Search for the cell housing the specified text and yield its [x, y] center coordinate. 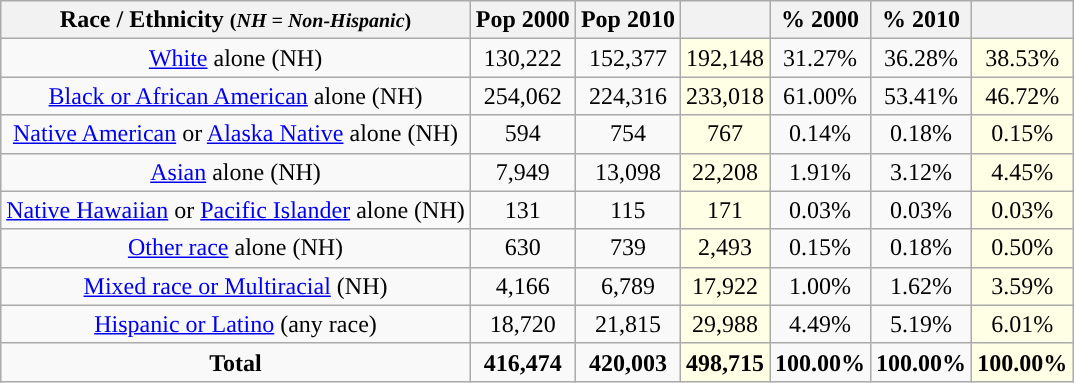
Pop 2010 [628, 20]
17,922 [724, 286]
Black or African American alone (NH) [236, 96]
1.62% [922, 286]
3.59% [1022, 286]
Total [236, 362]
18,720 [522, 324]
420,003 [628, 362]
21,815 [628, 324]
% 2000 [820, 20]
White alone (NH) [236, 58]
630 [522, 248]
38.53% [1022, 58]
6.01% [1022, 324]
0.14% [820, 134]
4.49% [820, 324]
Other race alone (NH) [236, 248]
22,208 [724, 172]
31.27% [820, 58]
Hispanic or Latino (any race) [236, 324]
115 [628, 210]
29,988 [724, 324]
Mixed race or Multiracial (NH) [236, 286]
5.19% [922, 324]
36.28% [922, 58]
46.72% [1022, 96]
416,474 [522, 362]
Race / Ethnicity (NH = Non-Hispanic) [236, 20]
4.45% [1022, 172]
Native Hawaiian or Pacific Islander alone (NH) [236, 210]
233,018 [724, 96]
61.00% [820, 96]
767 [724, 134]
% 2010 [922, 20]
3.12% [922, 172]
224,316 [628, 96]
1.00% [820, 286]
2,493 [724, 248]
7,949 [522, 172]
6,789 [628, 286]
53.41% [922, 96]
498,715 [724, 362]
13,098 [628, 172]
754 [628, 134]
171 [724, 210]
0.50% [1022, 248]
Asian alone (NH) [236, 172]
4,166 [522, 286]
131 [522, 210]
Pop 2000 [522, 20]
594 [522, 134]
192,148 [724, 58]
254,062 [522, 96]
Native American or Alaska Native alone (NH) [236, 134]
1.91% [820, 172]
739 [628, 248]
152,377 [628, 58]
130,222 [522, 58]
